From the cell containing the given text, extract its center point as [X, Y] coordinate. 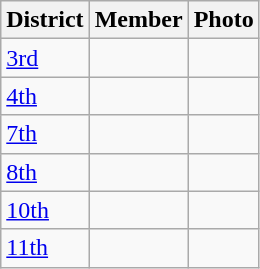
10th [45, 210]
8th [45, 172]
3rd [45, 58]
Member [138, 20]
Photo [224, 20]
7th [45, 134]
4th [45, 96]
11th [45, 248]
District [45, 20]
